Search for the cell housing the specified text and yield its [X, Y] center coordinate. 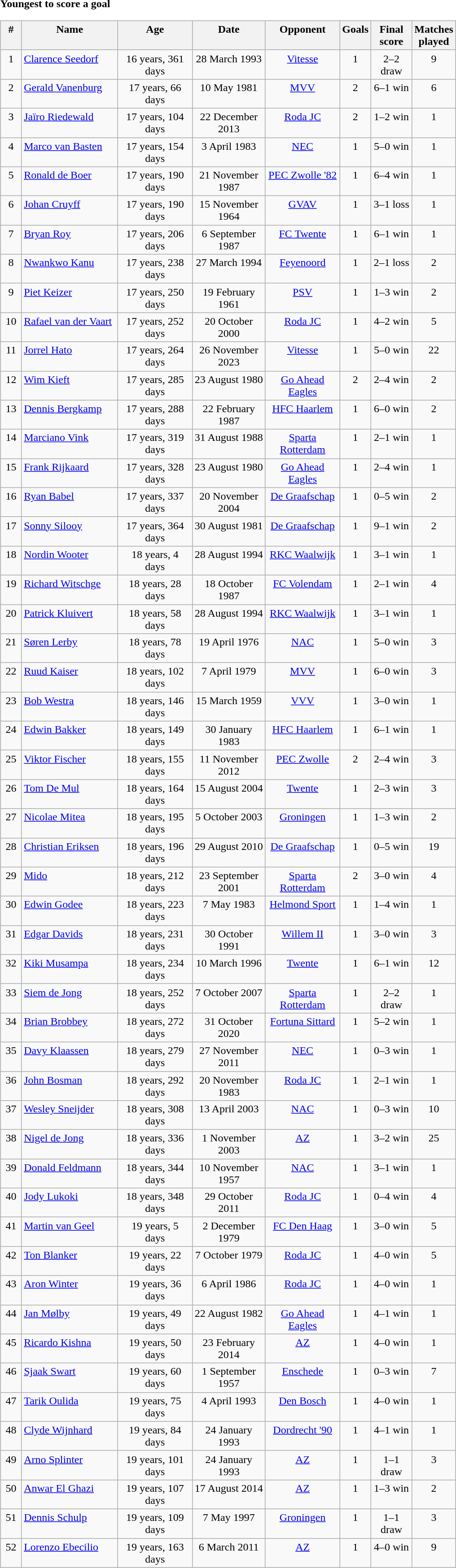
Viktor Fischer [70, 765]
10 November 1957 [229, 1173]
19 years, 60 days [155, 1378]
Name [70, 35]
30 October 1991 [229, 940]
Enschede [303, 1378]
15 August 2004 [229, 794]
18 years, 234 days [155, 969]
17 [11, 531]
Nicolae Mitea [70, 823]
Jaïro Riedewald [70, 123]
Marco van Basten [70, 152]
18 years, 102 days [155, 677]
10 May 1981 [229, 93]
36 [11, 1085]
20 November 1983 [229, 1085]
18 years, 231 days [155, 940]
17 years, 264 days [155, 356]
Siem de Jong [70, 998]
31 [11, 940]
4 April 1993 [229, 1407]
Tarik Oulida [70, 1407]
26 November 2023 [229, 356]
GVAV [303, 211]
Piet Keizer [70, 298]
Ryan Babel [70, 502]
18 years, 212 days [155, 882]
19 years, 50 days [155, 1348]
30 January 1983 [229, 736]
18 years, 195 days [155, 823]
Richard Witschge [70, 589]
18 years, 164 days [155, 794]
6 April 1986 [229, 1290]
# [11, 35]
17 years, 252 days [155, 327]
Johan Cruyff [70, 211]
18 years, 196 days [155, 852]
17 years, 364 days [155, 531]
15 November 1964 [229, 211]
52 [11, 1553]
28 March 1993 [229, 65]
Arno Splinter [70, 1465]
13 April 2003 [229, 1115]
Aron Winter [70, 1290]
John Bosman [70, 1085]
Jody Lukoki [70, 1203]
17 August 2014 [229, 1494]
17 years, 337 days [155, 502]
Age [155, 35]
7 April 1979 [229, 677]
16 [11, 502]
19 years, 22 days [155, 1261]
Willem II [303, 940]
18 years, 223 days [155, 910]
18 years, 279 days [155, 1057]
Clarence Seedorf [70, 65]
32 [11, 969]
Dordrecht '90 [303, 1436]
Clyde Wijnhard [70, 1436]
Marciano Vink [70, 444]
2 December 1979 [229, 1232]
20 November 2004 [229, 502]
29 [11, 882]
17 years, 104 days [155, 123]
40 [11, 1203]
Sjaak Swart [70, 1378]
16 years, 361 days [155, 65]
45 [11, 1348]
Frank Rijkaard [70, 473]
19 April 1976 [229, 649]
Den Bosch [303, 1407]
Brian Brobbey [70, 1027]
17 years, 66 days [155, 93]
23 February 2014 [229, 1348]
Ton Blanker [70, 1261]
17 years, 328 days [155, 473]
Jorrel Hato [70, 356]
6–4 win [391, 181]
Jan Mølby [70, 1320]
Fortuna Sittard [303, 1027]
2–3 win [391, 794]
Bob Westra [70, 707]
17 years, 238 days [155, 269]
47 [11, 1407]
Christian Eriksen [70, 852]
Nigel de Jong [70, 1145]
18 years, 146 days [155, 707]
44 [11, 1320]
Bryan Roy [70, 240]
Ruud Kaiser [70, 677]
3–1 loss [391, 211]
Lorenzo Ebecilio [70, 1553]
14 [11, 444]
15 March 1959 [229, 707]
Kiki Musampa [70, 969]
PEC Zwolle '82 [303, 181]
18 years, 149 days [155, 736]
Opponent [303, 35]
21 [11, 649]
7 May 1983 [229, 910]
28 [11, 852]
51 [11, 1523]
29 October 2011 [229, 1203]
22 February 1987 [229, 414]
Wesley Sneijder [70, 1115]
46 [11, 1378]
15 [11, 473]
27 [11, 823]
2–1 loss [391, 269]
17 years, 154 days [155, 152]
11 [11, 356]
5–2 win [391, 1027]
1 September 1957 [229, 1378]
Edwin Bakker [70, 736]
30 August 1981 [229, 531]
43 [11, 1290]
19 years, 107 days [155, 1494]
17 years, 250 days [155, 298]
Davy Klaassen [70, 1057]
23 [11, 707]
35 [11, 1057]
37 [11, 1115]
27 March 1994 [229, 269]
18 years, 344 days [155, 1173]
9–1 win [391, 531]
Gerald Vanenburg [70, 93]
7 October 2007 [229, 998]
7 May 1997 [229, 1523]
FC Twente [303, 240]
27 November 2011 [229, 1057]
4–2 win [391, 327]
49 [11, 1465]
19 years, 163 days [155, 1553]
Donald Feldmann [70, 1173]
17 years, 285 days [155, 386]
Martin van Geel [70, 1232]
17 years, 206 days [155, 240]
Goals [355, 35]
41 [11, 1232]
18 years, 348 days [155, 1203]
19 years, 36 days [155, 1290]
18 years, 58 days [155, 619]
11 November 2012 [229, 765]
1–2 win [391, 123]
19 February 1961 [229, 298]
6 March 2011 [229, 1553]
18 years, 28 days [155, 589]
30 [11, 910]
38 [11, 1145]
PEC Zwolle [303, 765]
18 years, 336 days [155, 1145]
20 [11, 619]
18 October 1987 [229, 589]
Patrick Kluivert [70, 619]
19 years, 49 days [155, 1320]
19 years, 5 days [155, 1232]
18 years, 252 days [155, 998]
Nordin Wooter [70, 561]
Feyenoord [303, 269]
24 [11, 736]
5 October 2003 [229, 823]
18 years, 4 days [155, 561]
7 October 1979 [229, 1261]
39 [11, 1173]
10 March 1996 [229, 969]
18 years, 78 days [155, 649]
Dennis Schulp [70, 1523]
33 [11, 998]
Sonny Silooy [70, 531]
Tom De Mul [70, 794]
31 October 2020 [229, 1027]
29 August 2010 [229, 852]
Wim Kieft [70, 386]
34 [11, 1027]
1–4 win [391, 910]
19 years, 109 days [155, 1523]
Ronald de Boer [70, 181]
Final score [391, 35]
50 [11, 1494]
18 [11, 561]
3 April 1983 [229, 152]
Nwankwo Kanu [70, 269]
21 November 1987 [229, 181]
19 years, 101 days [155, 1465]
17 years, 319 days [155, 444]
Ricardo Kishna [70, 1348]
17 years, 288 days [155, 414]
Matches played [434, 35]
FC Den Haag [303, 1232]
Edwin Godee [70, 910]
31 August 1988 [229, 444]
19 years, 84 days [155, 1436]
20 October 2000 [229, 327]
23 September 2001 [229, 882]
18 years, 155 days [155, 765]
19 years, 75 days [155, 1407]
PSV [303, 298]
Dennis Bergkamp [70, 414]
Mido [70, 882]
6 September 1987 [229, 240]
Edgar Davids [70, 940]
FC Volendam [303, 589]
0–4 win [391, 1203]
18 years, 308 days [155, 1115]
Rafael van der Vaart [70, 327]
Anwar El Ghazi [70, 1494]
3–2 win [391, 1145]
13 [11, 414]
VVV [303, 707]
42 [11, 1261]
Helmond Sport [303, 910]
26 [11, 794]
48 [11, 1436]
Søren Lerby [70, 649]
1 November 2003 [229, 1145]
22 August 1982 [229, 1320]
18 years, 272 days [155, 1027]
8 [11, 269]
Date [229, 35]
22 December 2013 [229, 123]
18 years, 292 days [155, 1085]
